Pinpoint the cell where the given text exists, returning its (x, y) midpoint coordinate. 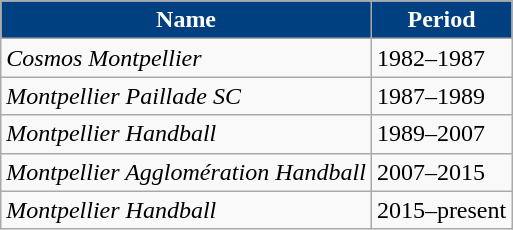
Cosmos Montpellier (186, 58)
1982–1987 (441, 58)
Montpellier Agglomération Handball (186, 172)
2007–2015 (441, 172)
1989–2007 (441, 134)
2015–present (441, 210)
1987–1989 (441, 96)
Period (441, 20)
Montpellier Paillade SC (186, 96)
Name (186, 20)
